Find where the given text appears and provide that cell's center as [x, y] coordinate. 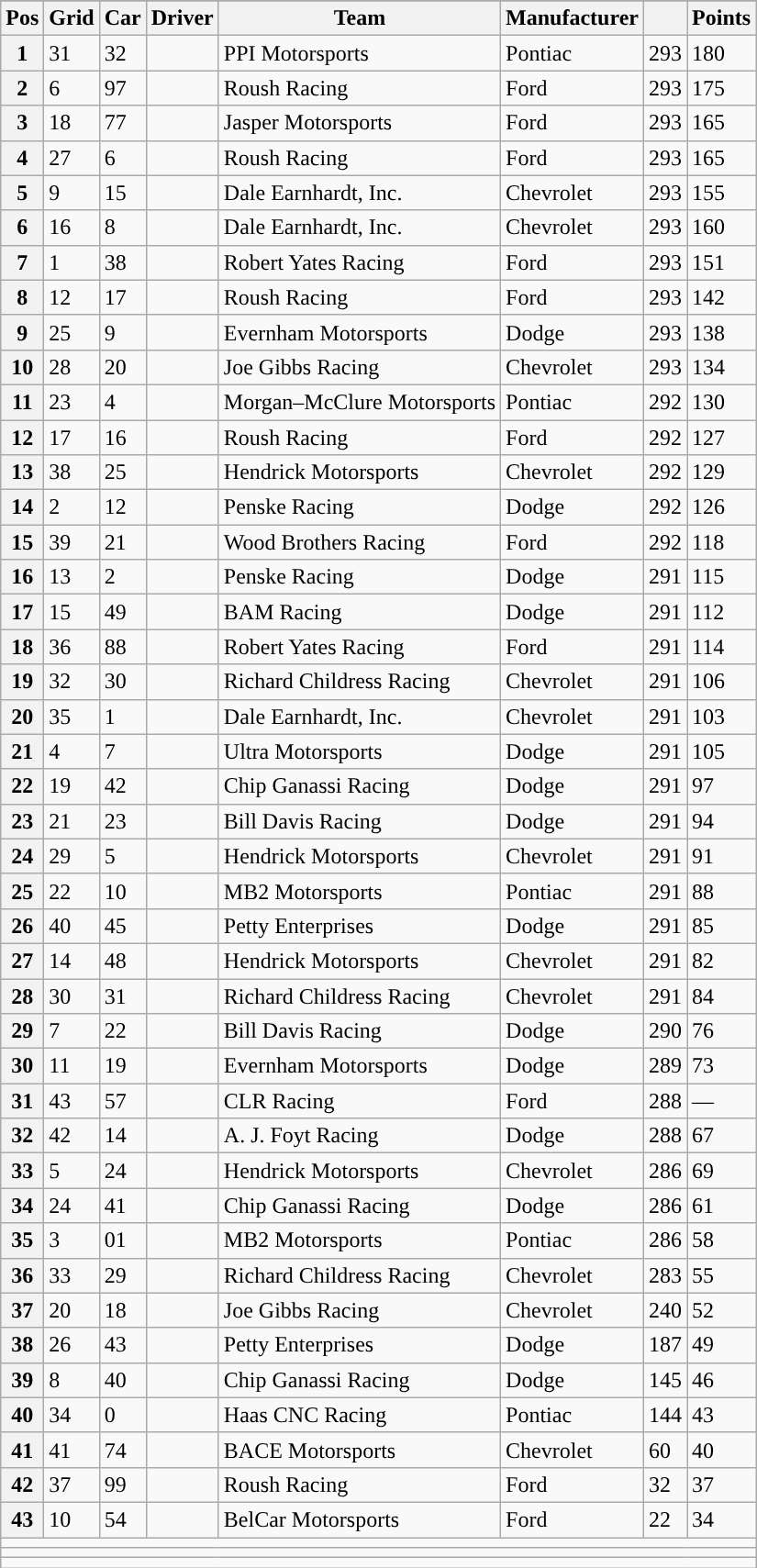
240 [664, 1310]
289 [664, 1066]
77 [123, 123]
Team [360, 18]
57 [123, 1101]
60 [664, 1450]
115 [721, 577]
CLR Racing [360, 1101]
91 [721, 856]
134 [721, 367]
58 [721, 1240]
145 [664, 1380]
84 [721, 995]
290 [664, 1031]
67 [721, 1136]
99 [123, 1485]
138 [721, 332]
175 [721, 88]
114 [721, 647]
0 [123, 1415]
Pos [22, 18]
106 [721, 682]
126 [721, 507]
144 [664, 1415]
118 [721, 542]
48 [123, 961]
— [721, 1101]
105 [721, 751]
BelCar Motorsports [360, 1519]
Haas CNC Racing [360, 1415]
112 [721, 612]
61 [721, 1206]
142 [721, 297]
283 [664, 1275]
52 [721, 1310]
187 [664, 1345]
PPI Motorsports [360, 53]
45 [123, 926]
127 [721, 438]
BAM Racing [360, 612]
69 [721, 1171]
Car [123, 18]
160 [721, 228]
BACE Motorsports [360, 1450]
Jasper Motorsports [360, 123]
103 [721, 717]
Manufacturer [573, 18]
Grid [72, 18]
82 [721, 961]
76 [721, 1031]
A. J. Foyt Racing [360, 1136]
85 [721, 926]
55 [721, 1275]
Wood Brothers Racing [360, 542]
Driver [182, 18]
74 [123, 1450]
Ultra Motorsports [360, 751]
73 [721, 1066]
151 [721, 262]
01 [123, 1240]
Points [721, 18]
155 [721, 193]
130 [721, 402]
54 [123, 1519]
180 [721, 53]
94 [721, 821]
46 [721, 1380]
129 [721, 473]
Morgan–McClure Motorsports [360, 402]
